Return (X, Y) of the center of cell containing provided text 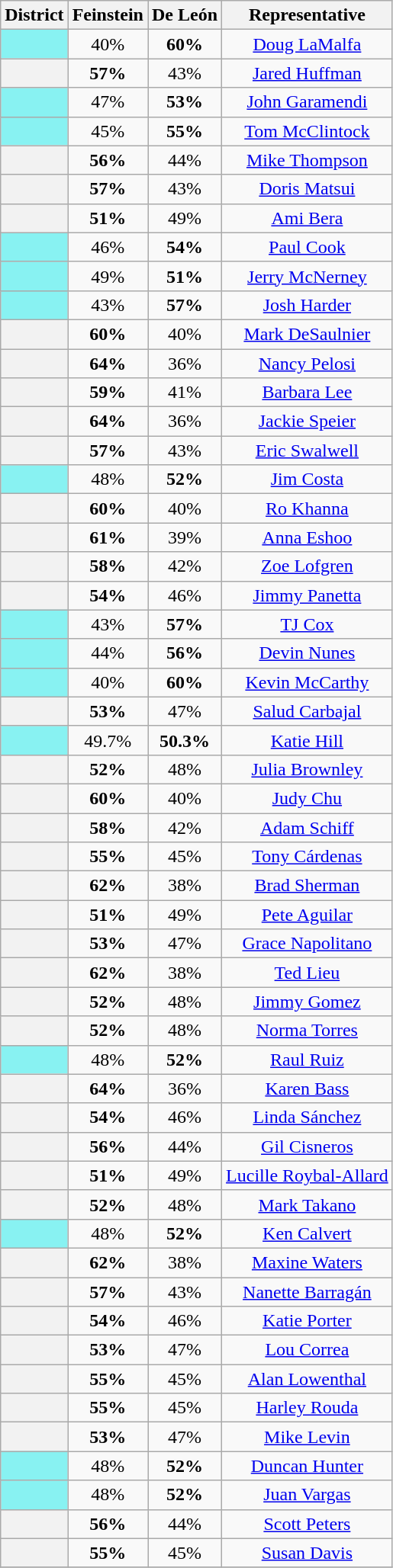
Grace Napolitano (308, 944)
59% (108, 393)
Karen Bass (308, 1089)
Jimmy Gomez (308, 1002)
Barbara Lee (308, 393)
Jim Costa (308, 479)
Jimmy Panetta (308, 595)
Mark DeSaulnier (308, 334)
Lou Correa (308, 1350)
Julia Brownley (308, 769)
Salud Carbajal (308, 711)
Kevin McCarthy (308, 682)
Katie Porter (308, 1321)
Anna Eshoo (308, 537)
Josh Harder (308, 305)
Tony Cárdenas (308, 857)
Jackie Speier (308, 422)
Eric Swalwell (308, 451)
Ami Bera (308, 218)
Pete Aguilar (308, 915)
John Garamendi (308, 102)
TJ Cox (308, 624)
Nancy Pelosi (308, 364)
Raul Ruiz (308, 1060)
Linda Sánchez (308, 1117)
Feinstein (108, 15)
Mark Takano (308, 1204)
De León (185, 15)
Gil Cisneros (308, 1146)
District (34, 15)
Ro Khanna (308, 508)
39% (185, 537)
Paul Cook (308, 247)
Doris Matsui (308, 189)
Susan Davis (308, 1553)
Ted Lieu (308, 973)
Maxine Waters (308, 1262)
Norma Torres (308, 1031)
Adam Schiff (308, 827)
Tom McClintock (308, 131)
Harley Rouda (308, 1408)
50.3% (185, 740)
41% (185, 393)
Lucille Roybal-Allard (308, 1175)
Katie Hill (308, 740)
Nanette Barragán (308, 1292)
Zoe Lofgren (308, 566)
Representative (308, 15)
Doug LaMalfa (308, 44)
Ken Calvert (308, 1233)
Mike Thompson (308, 160)
Duncan Hunter (308, 1466)
Devin Nunes (308, 653)
Jared Huffman (308, 73)
49.7% (108, 740)
Juan Vargas (308, 1495)
61% (108, 537)
Judy Chu (308, 798)
Mike Levin (308, 1437)
Jerry McNerney (308, 276)
Brad Sherman (308, 886)
Alan Lowenthal (308, 1379)
Scott Peters (308, 1524)
